Capture the cell that displays the provided text and extract its [x, y] central coordinate. 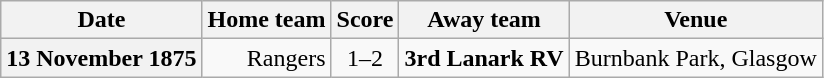
13 November 1875 [102, 58]
Home team [266, 20]
1–2 [365, 58]
Venue [696, 20]
Rangers [266, 58]
Away team [484, 20]
Burnbank Park, Glasgow [696, 58]
3rd Lanark RV [484, 58]
Score [365, 20]
Date [102, 20]
